Scan for the cell matching the given text and deliver its [X, Y] coordinate at center. 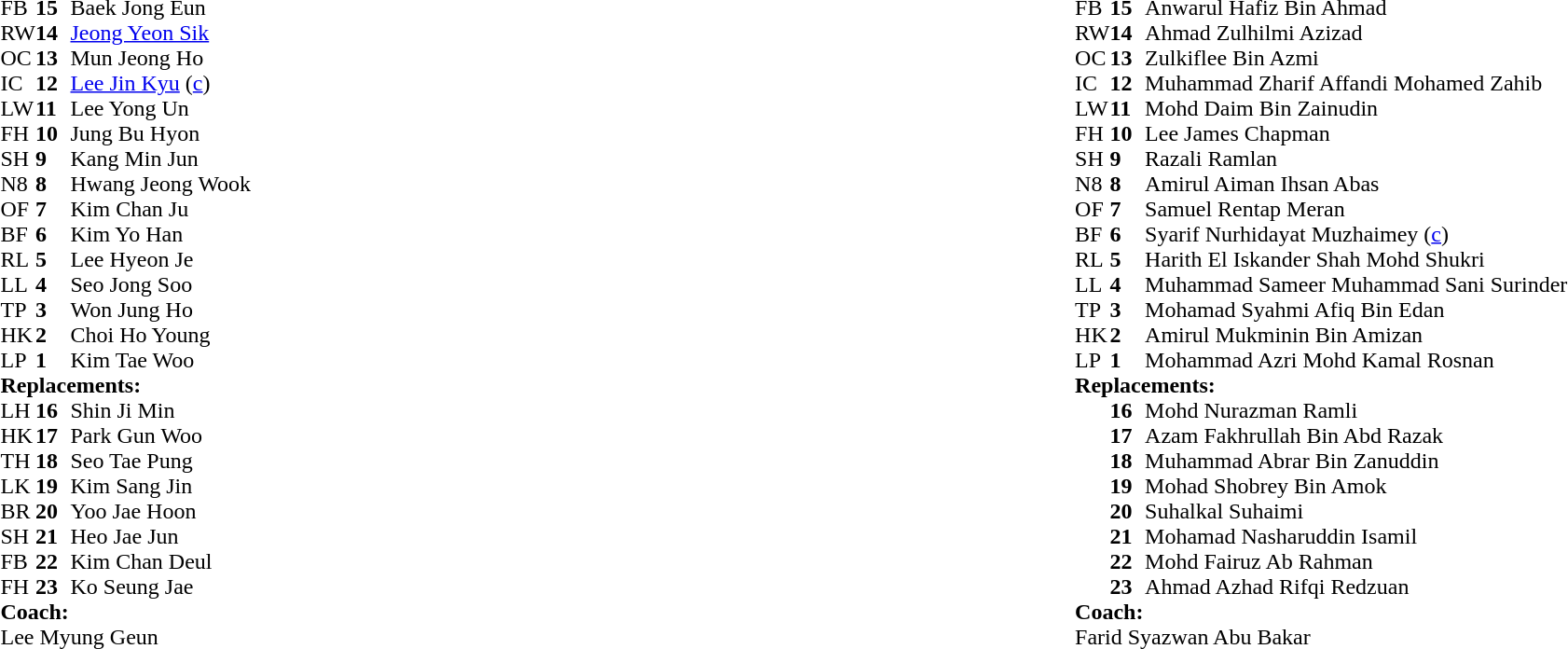
Kim Chan Deul [161, 561]
LK [18, 487]
Hwang Jeong Wook [161, 185]
Jeong Yeon Sik [161, 34]
Mohammad Azri Mohd Kamal Rosnan [1355, 360]
Ahmad Azhad Rifqi Redzuan [1355, 587]
Mohd Fairuz Ab Rahman [1355, 561]
Jung Bu Hyon [161, 134]
Amirul Mukminin Bin Amizan [1355, 336]
LH [18, 410]
Park Gun Woo [161, 436]
FB [18, 561]
Kim Tae Woo [161, 360]
Muhammad Sameer Muhammad Sani Surinder [1355, 285]
Suhalkal Suhaimi [1355, 511]
Lee Hyeon Je [161, 259]
Ahmad Zulhilmi Azizad [1355, 34]
Lee Yong Un [161, 108]
Seo Tae Pung [161, 461]
BR [18, 511]
Razali Ramlan [1355, 159]
Mohamad Syahmi Afiq Bin Edan [1355, 310]
Mohd Daim Bin Zainudin [1355, 108]
Lee Jin Kyu (c) [161, 84]
Amirul Aiman Ihsan Abas [1355, 185]
Samuel Rentap Meran [1355, 209]
Heo Jae Jun [161, 537]
Won Jung Ho [161, 310]
Syarif Nurhidayat Muzhaimey (c) [1355, 235]
TH [18, 461]
Harith El Iskander Shah Mohd Shukri [1355, 259]
Mun Jeong Ho [161, 58]
Kim Yo Han [161, 235]
Muhammad Abrar Bin Zanuddin [1355, 461]
Azam Fakhrullah Bin Abd Razak [1355, 436]
Lee James Chapman [1355, 134]
Yoo Jae Hoon [161, 511]
Kang Min Jun [161, 159]
Seo Jong Soo [161, 285]
Choi Ho Young [161, 336]
Shin Ji Min [161, 410]
Mohamad Nasharuddin Isamil [1355, 537]
Mohd Nurazman Ramli [1355, 410]
Ko Seung Jae [161, 587]
Kim Chan Ju [161, 209]
Mohad Shobrey Bin Amok [1355, 487]
Muhammad Zharif Affandi Mohamed Zahib [1355, 84]
Zulkiflee Bin Azmi [1355, 58]
Kim Sang Jin [161, 487]
